Return the (X, Y) coordinate for the center point of the cell that contains the specified text.  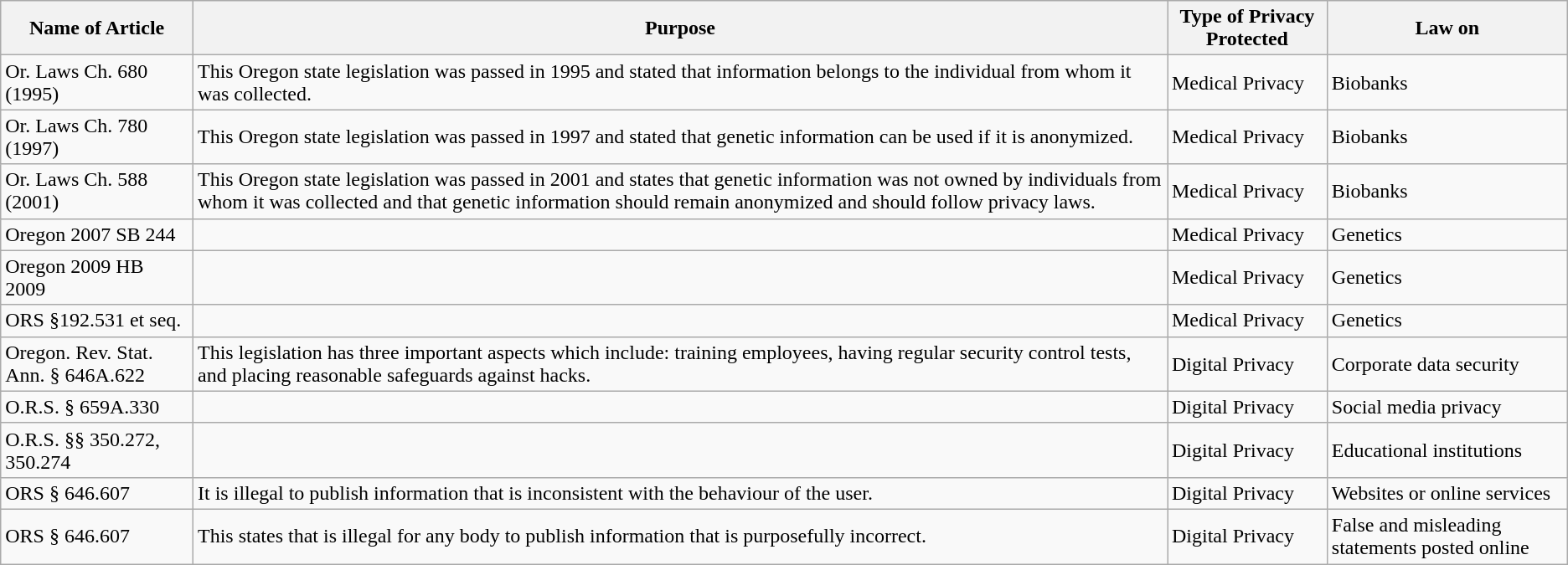
Or. Laws Ch. 588 (2001) (97, 191)
Oregon. Rev. Stat. Ann. § 646A.622 (97, 363)
Corporate data security (1447, 363)
O.R.S. § 659A.330 (97, 407)
Or. Laws Ch. 780 (1997) (97, 137)
This Oregon state legislation was passed in 1995 and stated that information belongs to the individual from whom it was collected. (680, 82)
Purpose (680, 28)
Name of Article (97, 28)
Law on (1447, 28)
Oregon 2009 HB 2009 (97, 278)
Type of Privacy Protected (1248, 28)
Educational institutions (1447, 450)
Or. Laws Ch. 680 (1995) (97, 82)
O.R.S. §§ 350.272, 350.274 (97, 450)
This states that is illegal for any body to publish information that is purposefully incorrect. (680, 536)
Social media privacy (1447, 407)
Websites or online services (1447, 493)
It is illegal to publish information that is inconsistent with the behaviour of the user. (680, 493)
This Oregon state legislation was passed in 1997 and stated that genetic information can be used if it is anonymized. (680, 137)
Oregon 2007 SB 244 (97, 234)
ORS §192.531 et seq. (97, 321)
False and misleading statements posted online (1447, 536)
